Return (X, Y) of the center of cell containing provided text 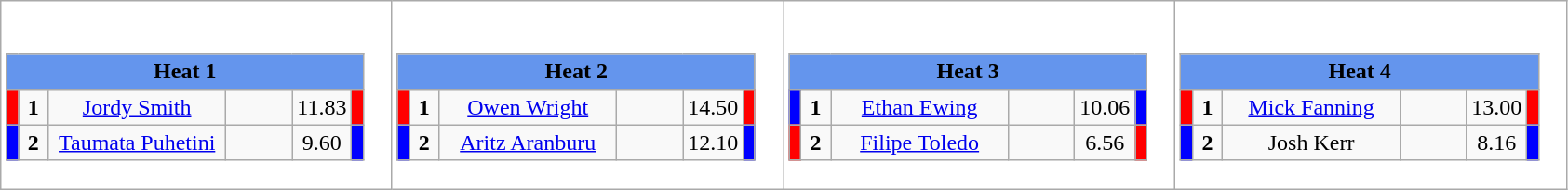
Josh Kerr (1312, 142)
10.06 (1106, 107)
Heat 1 (184, 72)
Heat 3 1 Ethan Ewing 10.06 2 Filipe Toledo 6.56 (979, 95)
8.16 (1496, 142)
Taumata Puhetini (138, 142)
Owen Wright (529, 107)
Heat 4 (1360, 72)
Heat 2 1 Owen Wright 14.50 2 Aritz Aranburu 12.10 (588, 95)
6.56 (1106, 142)
13.00 (1496, 107)
Aritz Aranburu (529, 142)
9.60 (322, 142)
Filipe Toledo (919, 142)
Jordy Smith (138, 107)
11.83 (322, 107)
14.50 (713, 107)
Heat 2 (576, 72)
Heat 4 1 Mick Fanning 13.00 2 Josh Kerr 8.16 (1372, 95)
Mick Fanning (1312, 107)
Ethan Ewing (919, 107)
Heat 3 (968, 72)
12.10 (713, 142)
Heat 1 1 Jordy Smith 11.83 2 Taumata Puhetini 9.60 (196, 95)
